Locate the cell with the specified text and output its [x, y] center coordinate. 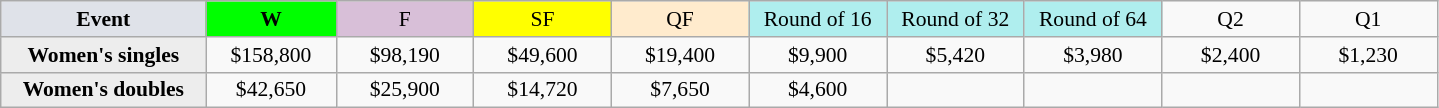
$49,600 [543, 55]
Women's singles [104, 55]
$2,400 [1231, 55]
W [271, 19]
QF [680, 19]
$5,420 [955, 55]
$98,190 [405, 55]
$4,600 [818, 90]
$158,800 [271, 55]
Round of 16 [818, 19]
$14,720 [543, 90]
$7,650 [680, 90]
Round of 32 [955, 19]
Round of 64 [1093, 19]
$3,980 [1093, 55]
$42,650 [271, 90]
$9,900 [818, 55]
Q1 [1368, 19]
$19,400 [680, 55]
F [405, 19]
$1,230 [1368, 55]
SF [543, 19]
$25,900 [405, 90]
Women's doubles [104, 90]
Q2 [1231, 19]
Event [104, 19]
